Detect which cell encompasses the target text, then output its [X, Y] center coordinate. 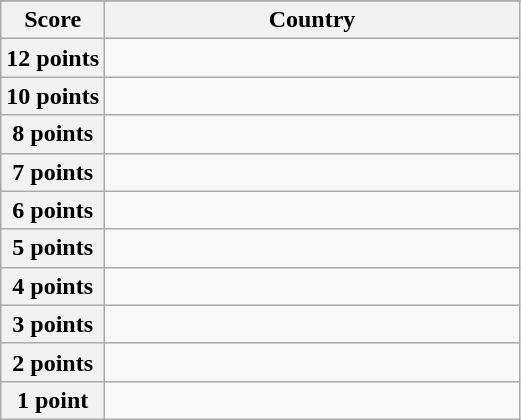
6 points [53, 210]
7 points [53, 172]
12 points [53, 58]
Country [312, 20]
10 points [53, 96]
3 points [53, 324]
2 points [53, 362]
8 points [53, 134]
1 point [53, 400]
4 points [53, 286]
5 points [53, 248]
Score [53, 20]
